Find where the given text appears and provide that cell's center as (X, Y) coordinate. 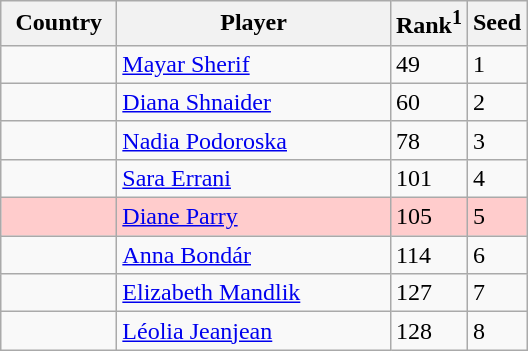
60 (428, 102)
1 (496, 64)
Country (59, 24)
101 (428, 178)
Seed (496, 24)
105 (428, 217)
2 (496, 102)
Mayar Sherif (254, 64)
5 (496, 217)
Elizabeth Mandlik (254, 293)
127 (428, 293)
128 (428, 331)
Sara Errani (254, 178)
49 (428, 64)
114 (428, 255)
Léolia Jeanjean (254, 331)
Anna Bondár (254, 255)
Nadia Podoroska (254, 140)
Diana Shnaider (254, 102)
Rank1 (428, 24)
3 (496, 140)
4 (496, 178)
7 (496, 293)
Player (254, 24)
78 (428, 140)
Diane Parry (254, 217)
6 (496, 255)
8 (496, 331)
